Detect which cell encompasses the target text, then output its [X, Y] center coordinate. 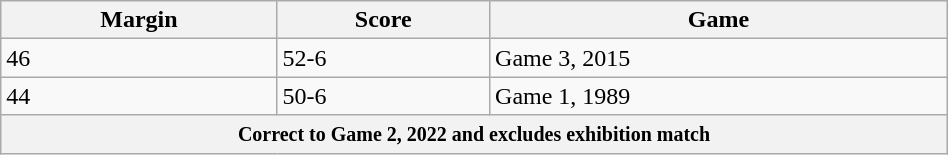
50-6 [383, 96]
Game [719, 20]
Margin [139, 20]
46 [139, 58]
Game 1, 1989 [719, 96]
Correct to Game 2, 2022 and excludes exhibition match [474, 134]
44 [139, 96]
Score [383, 20]
Game 3, 2015 [719, 58]
52-6 [383, 58]
